Scan for the cell matching the given text and deliver its (x, y) coordinate at center. 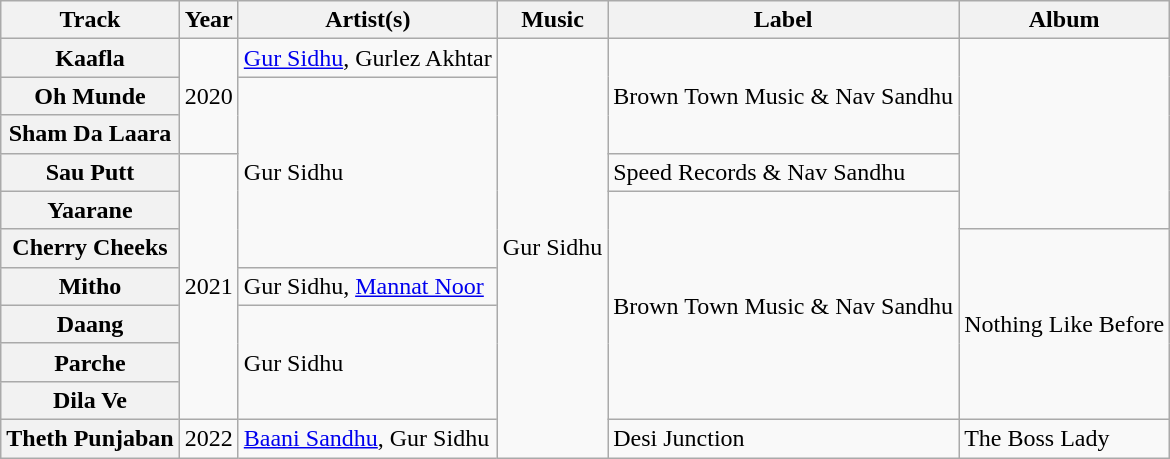
2022 (208, 438)
Nothing Like Before (1064, 324)
Mitho (90, 286)
Oh Munde (90, 96)
Year (208, 20)
2020 (208, 96)
Baani Sandhu, Gur Sidhu (368, 438)
Track (90, 20)
Cherry Cheeks (90, 248)
Speed Records & Nav Sandhu (784, 172)
Parche (90, 362)
2021 (208, 286)
Artist(s) (368, 20)
Desi Junction (784, 438)
Kaafla (90, 58)
Album (1064, 20)
Sham Da Laara (90, 134)
Yaarane (90, 210)
Daang (90, 324)
Gur Sidhu, Gurlez Akhtar (368, 58)
Gur Sidhu, Mannat Noor (368, 286)
The Boss Lady (1064, 438)
Theth Punjaban (90, 438)
Dila Ve (90, 400)
Music (552, 20)
Sau Putt (90, 172)
Label (784, 20)
